Provide the (x, y) coordinate of the cell's center where the given text is located.  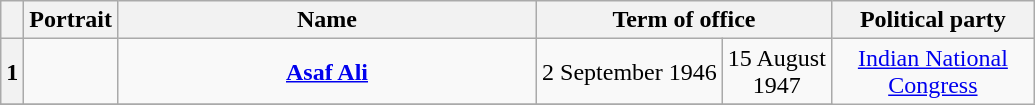
Asaf Ali (326, 72)
15 August1947 (776, 72)
2 September 1946 (630, 72)
1 (12, 72)
Portrait (71, 20)
Indian National Congress (932, 72)
Name (326, 20)
Term of office (684, 20)
Political party (932, 20)
